Return the [X, Y] coordinate for the center point of the cell that contains the specified text.  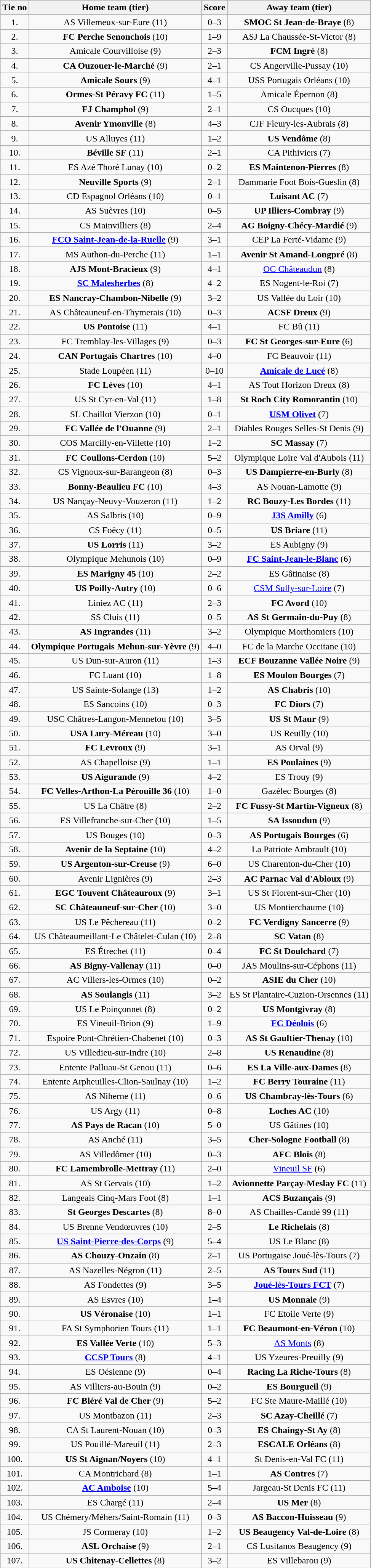
Espoire Pont-Chrétien-Chabenet (10) [115, 1038]
CA Ouzouer-le-Marché (9) [115, 66]
Liniez AC (11) [115, 602]
FJ Champhol (9) [115, 109]
US Monnaie (9) [299, 1299]
CSM Sully-sur-Loire (7) [299, 588]
St Georges Descartes (8) [115, 1212]
FCO Saint-Jean-de-la-Ruelle (9) [115, 240]
95. [14, 1386]
US Argenton-sur-Creuse (9) [115, 864]
57. [14, 835]
Avenir Ymonville (8) [115, 124]
US Gâtines (10) [299, 1125]
ES Nancray-Chambon-Nibelle (9) [115, 298]
ES Oésienne (9) [115, 1372]
FC Beaumont-en-Véron (10) [299, 1328]
CS Angerville-Pussay (10) [299, 66]
21. [14, 312]
Racing La Riche-Tours (8) [299, 1372]
FC Velles-Arthon-La Pérouille 36 (10) [115, 791]
FC Déolois (6) [299, 1023]
ES Marigny 45 (10) [115, 574]
J3S Amilly (6) [299, 516]
Le Richelais (8) [299, 1227]
56. [14, 820]
AFC Blois (8) [299, 1154]
46. [14, 675]
19. [14, 283]
ES Moulon Bourges (7) [299, 675]
SC Vatan (8) [299, 937]
48. [14, 704]
UP Illiers-Combray (9) [299, 211]
AS Anché (11) [115, 1140]
SS Cluis (11) [115, 617]
US Beaugency Val-de-Loire (8) [299, 1531]
0–10 [214, 370]
1. [14, 22]
93. [14, 1358]
US Pouillé-Mareuil (11) [115, 1444]
US Reuilly (10) [299, 733]
US Le Pêchereau (11) [115, 922]
ECF Bouzanne Vallée Noire (9) [299, 661]
JS Cormeray (10) [115, 1531]
CS Oucques (10) [299, 109]
Bonny-Beaulieu FC (10) [115, 487]
62. [14, 908]
51. [14, 748]
FCM Ingré (8) [299, 51]
58. [14, 849]
70. [14, 1023]
16. [14, 240]
US Montgivray (8) [299, 1009]
2–0 [214, 1169]
US Montbazon (11) [115, 1415]
14. [14, 211]
CAN Portugais Chartres (10) [115, 356]
FC Levroux (9) [115, 748]
78. [14, 1140]
87. [14, 1270]
AS Portugais Bourges (6) [299, 835]
CCSP Tours (8) [115, 1358]
FC Saint-Jean-le-Blanc (6) [299, 559]
FC Vallée de l'Ouanne (9) [115, 429]
FA St Symphorien Tours (11) [115, 1328]
82. [14, 1198]
Cher-Sologne Football (8) [299, 1140]
ES Étrechet (11) [115, 951]
89. [14, 1299]
USM Olivet (7) [299, 414]
30. [14, 443]
Amicale Épernon (8) [299, 95]
FC St Georges-sur-Eure (6) [299, 341]
40. [14, 588]
US Argy (11) [115, 1111]
20. [14, 298]
St Roch City Romorantin (10) [299, 399]
JAS Moulins-sur-Céphons (11) [299, 966]
29. [14, 429]
10. [14, 153]
Olympique Mehunois (10) [115, 559]
ES Vineuil-Brion (9) [115, 1023]
US Saint-Pierre-des-Corps (9) [115, 1241]
8. [14, 124]
AS Monts (8) [299, 1343]
12. [14, 182]
69. [14, 1009]
US Véronaise (10) [115, 1314]
85. [14, 1241]
3. [14, 51]
CS Vignoux-sur-Barangeon (8) [115, 472]
ESCALE Orléans (8) [299, 1444]
ES Azé Thoré Lunay (10) [115, 167]
AS Villemeux-sur-Eure (11) [115, 22]
18. [14, 269]
79. [14, 1154]
FC Berry Touraine (11) [299, 1081]
Ormes-St Péravy FC (11) [115, 95]
75. [14, 1096]
6. [14, 95]
45. [14, 661]
SC Châteauneuf-sur-Cher (10) [115, 908]
1–4 [214, 1299]
US Montierchaume (10) [299, 908]
ASJ La Chaussée-St-Victor (8) [299, 37]
AS Pays de Racan (10) [115, 1125]
52. [14, 762]
FC Luant (10) [115, 675]
CA Montrichard (8) [115, 1473]
US St Cyr-en-Val (11) [115, 399]
71. [14, 1038]
US Châteaumeillant-Le Châtelet-Culan (10) [115, 937]
US Vendôme (8) [299, 138]
73. [14, 1067]
28. [14, 414]
US Chambray-lès-Tours (6) [299, 1096]
US Le Poinçonnet (8) [115, 1009]
Entente Arpheuilles-Clion-Saulnay (10) [115, 1081]
Loches AC (10) [299, 1111]
Amicale de Lucé (8) [299, 370]
US Briare (11) [299, 530]
Score [214, 8]
15. [14, 225]
ES Sancoins (10) [115, 704]
AS Chailles-Candé 99 (11) [299, 1212]
41. [14, 602]
US Brenne Vendœuvres (10) [115, 1227]
Tie no [14, 8]
1–0 [214, 791]
US Dampierre-en-Burly (8) [299, 472]
Entente Palluau-St Genou (11) [115, 1067]
Home team (tier) [115, 8]
AS Tours Sud (11) [299, 1270]
ES Villefranche-sur-Cher (10) [115, 820]
US Alluyes (11) [115, 138]
US Poilly-Autry (10) [115, 588]
AG Boigny-Chécy-Mardié (9) [299, 225]
FC Verdigny Sancerre (9) [299, 922]
AC Parnac Val d'Abloux (9) [299, 878]
AS Nazelles-Négron (11) [115, 1270]
FC Bléré Val de Cher (9) [115, 1401]
72. [14, 1052]
59. [14, 864]
6–0 [214, 864]
42. [14, 617]
67. [14, 980]
106. [14, 1546]
CJF Fleury-les-Aubrais (8) [299, 124]
Langeais Cinq-Mars Foot (8) [115, 1198]
Avenir Lignières (9) [115, 878]
102. [14, 1488]
FC Bû (11) [299, 327]
USA Lury-Méreau (10) [115, 733]
SL Chaillot Vierzon (10) [115, 414]
Neuville Sports (9) [115, 182]
88. [14, 1285]
AS Villiers-au-Bouin (9) [115, 1386]
5–3 [214, 1343]
CD Espagnol Orléans (10) [115, 196]
La Patriote Ambrault (10) [299, 849]
36. [14, 530]
63. [14, 922]
US Le Blanc (8) [299, 1241]
38. [14, 559]
9. [14, 138]
Amicale Sours (9) [115, 80]
AS St Gervais (10) [115, 1183]
Gazélec Bourges (8) [299, 791]
ES La Ville-aux-Dames (8) [299, 1067]
US St Aignan/Noyers (10) [115, 1459]
68. [14, 994]
ES Chargé (11) [115, 1502]
ASL Orchaise (9) [115, 1546]
SC Malesherbes (8) [115, 283]
AS Châteauneuf-en-Thymerais (10) [115, 312]
AS Villedômer (10) [115, 1154]
25. [14, 370]
107. [14, 1560]
US La Châtre (8) [115, 806]
8–0 [214, 1212]
AS Soulangis (11) [115, 994]
37. [14, 545]
81. [14, 1183]
ACS Buzançais (9) [299, 1198]
FC Perche Senonchois (10) [115, 37]
FC Fussy-St Martin-Vigneux (8) [299, 806]
94. [14, 1372]
FC Beauvoir (11) [299, 356]
97. [14, 1415]
AS St Germain-du-Puy (8) [299, 617]
CA St Laurent-Nouan (10) [115, 1430]
Olympique Portugais Mehun-sur-Yèvre (9) [115, 646]
2. [14, 37]
Olympique Morthomiers (10) [299, 631]
FC Etoile Verte (9) [299, 1314]
AS Salbris (10) [115, 516]
0–0 [214, 966]
32. [14, 472]
4. [14, 66]
US Mer (8) [299, 1502]
US Chitenay-Cellettes (8) [115, 1560]
CS Foëcy (11) [115, 530]
33. [14, 487]
49. [14, 719]
61. [14, 893]
0–8 [214, 1111]
64. [14, 937]
ACSF Dreux (9) [299, 312]
Béville SF (11) [115, 153]
ES Maintenon-Pierres (8) [299, 167]
AS St Gaultier-Thenay (10) [299, 1038]
27. [14, 399]
Luisant AC (7) [299, 196]
ASIE du Cher (10) [299, 980]
Avionnette Parçay-Meslay FC (11) [299, 1183]
90. [14, 1314]
98. [14, 1430]
34. [14, 501]
13. [14, 196]
11. [14, 167]
US Renaudine (8) [299, 1052]
AS Niherne (11) [115, 1096]
US Nançay-Neuvy-Vouzeron (11) [115, 501]
COS Marcilly-en-Villette (10) [115, 443]
MS Authon-du-Perche (11) [115, 254]
17. [14, 254]
76. [14, 1111]
50. [14, 733]
FC Tremblay-les-Villages (9) [115, 341]
ES Chaingy-St Ay (8) [299, 1430]
AC Amboise (10) [115, 1488]
ES Aubigny (9) [299, 545]
US Charenton-du-Cher (10) [299, 864]
66. [14, 966]
AS Suèvres (10) [115, 211]
AS Tout Horizon Dreux (8) [299, 385]
43. [14, 631]
ES Nogent-le-Roi (7) [299, 283]
ES Bourgueil (9) [299, 1386]
Vineuil SF (6) [299, 1169]
31. [14, 458]
AS Chouzy-Onzain (8) [115, 1256]
ES Poulaines (9) [299, 762]
47. [14, 690]
FC Ste Maure-Maillé (10) [299, 1401]
AS Nouan-Lamotte (9) [299, 487]
US Aigurande (9) [115, 777]
99. [14, 1444]
1–3 [214, 661]
Avenir St Amand-Longpré (8) [299, 254]
Amicale Courvilloise (9) [115, 51]
US Bouges (10) [115, 835]
US Lorris (11) [115, 545]
US Pontoise (11) [115, 327]
23. [14, 341]
US St Maur (9) [299, 719]
AC Villers-les-Ormes (10) [115, 980]
AS Orval (9) [299, 748]
US Yzeures-Preuilly (9) [299, 1358]
7. [14, 109]
US Vallée du Loir (10) [299, 298]
5. [14, 80]
Olympique Loire Val d'Aubois (11) [299, 458]
53. [14, 777]
Joué-lès-Tours FCT (7) [299, 1285]
AS Chapelloise (9) [115, 762]
101. [14, 1473]
AS Baccon-Huisseau (9) [299, 1517]
84. [14, 1227]
FC St Doulchard (7) [299, 951]
ES Vallée Verte (10) [115, 1343]
91. [14, 1328]
AJS Mont-Bracieux (9) [115, 269]
35. [14, 516]
AS Contres (7) [299, 1473]
FC Lamembrolle-Mettray (11) [115, 1169]
86. [14, 1256]
AS Ingrandes (11) [115, 631]
SA Issoudun (9) [299, 820]
FC Diors (7) [299, 704]
Avenir de la Septaine (10) [115, 849]
Away team (tier) [299, 8]
EGC Touvent Châteauroux (9) [115, 893]
54. [14, 791]
AS Chabris (10) [299, 690]
Jargeau-St Denis FC (11) [299, 1488]
5–0 [214, 1125]
74. [14, 1081]
ES Trouy (9) [299, 777]
FC Avord (10) [299, 602]
USC Châtres-Langon-Mennetou (10) [115, 719]
St Denis-en-Val FC (11) [299, 1459]
39. [14, 574]
44. [14, 646]
CEP La Ferté-Vidame (9) [299, 240]
US Sainte-Solange (13) [115, 690]
55. [14, 806]
CS Mainvilliers (8) [115, 225]
US Chémery/Méhers/Saint-Romain (11) [115, 1517]
US St Florent-sur-Cher (10) [299, 893]
ES St Plantaire-Cuzion-Orsennes (11) [299, 994]
77. [14, 1125]
83. [14, 1212]
FC de la Marche Occitane (10) [299, 646]
26. [14, 385]
ES Gâtinaise (8) [299, 574]
Diables Rouges Selles-St Denis (9) [299, 429]
22. [14, 327]
CS Lusitanos Beaugency (9) [299, 1546]
Dammarie Foot Bois-Gueslin (8) [299, 182]
US Dun-sur-Auron (11) [115, 661]
103. [14, 1502]
65. [14, 951]
USS Portugais Orléans (10) [299, 80]
96. [14, 1401]
AS Esvres (10) [115, 1299]
105. [14, 1531]
24. [14, 356]
OC Châteaudun (8) [299, 269]
FC Lèves (10) [115, 385]
60. [14, 878]
92. [14, 1343]
AS Fondettes (9) [115, 1285]
104. [14, 1517]
80. [14, 1169]
FC Coullons-Cerdon (10) [115, 458]
100. [14, 1459]
RC Bouzy-Les Bordes (11) [299, 501]
US Portugaise Joué-lès-Tours (7) [299, 1256]
Stade Loupéen (11) [115, 370]
SC Massay (7) [299, 443]
SMOC St Jean-de-Braye (8) [299, 22]
SC Azay-Cheillé (7) [299, 1415]
ES Villebarou (9) [299, 1560]
AS Bigny-Vallenay (11) [115, 966]
CA Pithiviers (7) [299, 153]
US Villedieu-sur-Indre (10) [115, 1052]
